Determine the (x, y) coordinate at the center of the cell enclosing the given text.  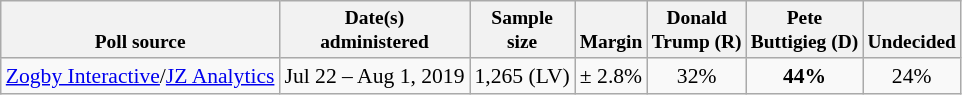
± 2.8% (611, 76)
32% (696, 76)
Samplesize (522, 30)
Undecided (912, 30)
Zogby Interactive/JZ Analytics (140, 76)
44% (804, 76)
PeteButtigieg (D) (804, 30)
Date(s)administered (374, 30)
Margin (611, 30)
24% (912, 76)
Poll source (140, 30)
Jul 22 – Aug 1, 2019 (374, 76)
1,265 (LV) (522, 76)
DonaldTrump (R) (696, 30)
